Scan for the cell matching the given text and deliver its [x, y] coordinate at center. 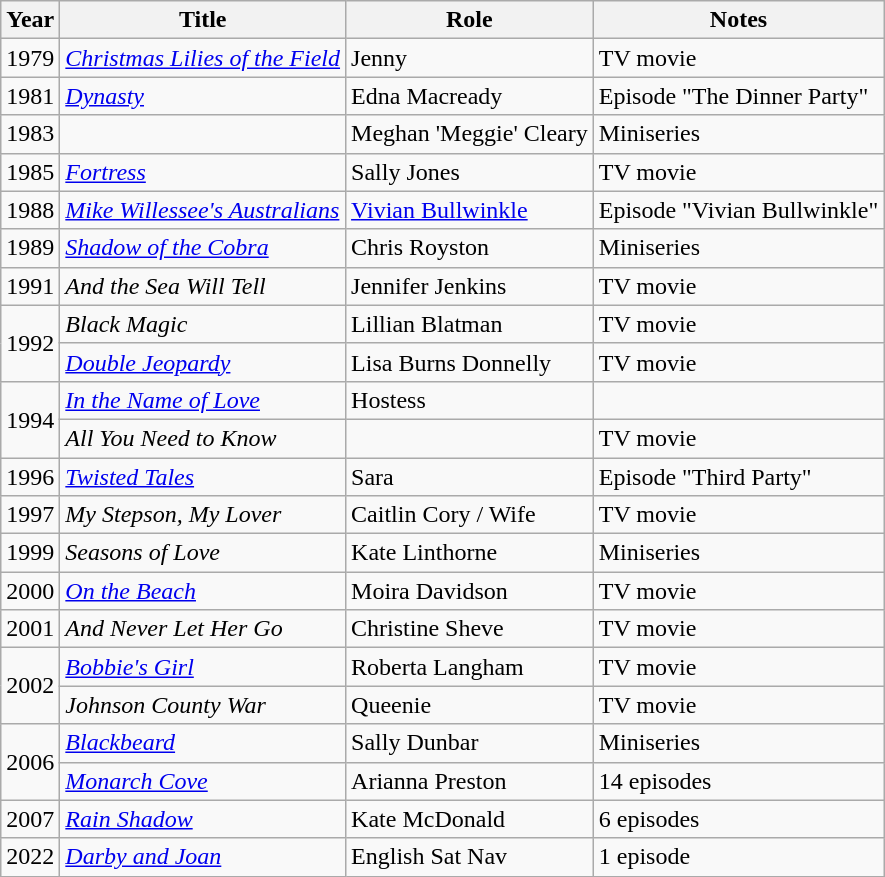
In the Name of Love [203, 400]
Chris Royston [470, 248]
1983 [30, 134]
Christmas Lilies of the Field [203, 58]
2022 [30, 857]
And Never Let Her Go [203, 629]
All You Need to Know [203, 438]
Black Magic [203, 324]
Shadow of the Cobra [203, 248]
Roberta Langham [470, 667]
2001 [30, 629]
Kate Linthorne [470, 553]
Kate McDonald [470, 819]
1 episode [738, 857]
Hostess [470, 400]
1994 [30, 419]
Sara [470, 477]
Double Jeopardy [203, 362]
And the Sea Will Tell [203, 286]
Caitlin Cory / Wife [470, 515]
Queenie [470, 705]
Lisa Burns Donnelly [470, 362]
On the Beach [203, 591]
14 episodes [738, 781]
Edna Macready [470, 96]
1991 [30, 286]
1996 [30, 477]
Sally Dunbar [470, 743]
1992 [30, 343]
Johnson County War [203, 705]
Darby and Joan [203, 857]
Seasons of Love [203, 553]
1981 [30, 96]
Fortress [203, 172]
Monarch Cove [203, 781]
1989 [30, 248]
Jenny [470, 58]
2007 [30, 819]
2002 [30, 686]
English Sat Nav [470, 857]
1988 [30, 210]
Lillian Blatman [470, 324]
Twisted Tales [203, 477]
6 episodes [738, 819]
Episode "Third Party" [738, 477]
Sally Jones [470, 172]
2006 [30, 762]
Vivian Bullwinkle [470, 210]
Jennifer Jenkins [470, 286]
Episode "Vivian Bullwinkle" [738, 210]
Rain Shadow [203, 819]
Episode "The Dinner Party" [738, 96]
Blackbeard [203, 743]
My Stepson, My Lover [203, 515]
Dynasty [203, 96]
Role [470, 20]
Meghan 'Meggie' Cleary [470, 134]
Mike Willessee's Australians [203, 210]
Arianna Preston [470, 781]
Christine Sheve [470, 629]
Bobbie's Girl [203, 667]
Notes [738, 20]
Year [30, 20]
Title [203, 20]
1979 [30, 58]
Moira Davidson [470, 591]
1997 [30, 515]
1999 [30, 553]
2000 [30, 591]
1985 [30, 172]
